Locate the cell with the specified text and output its (X, Y) center coordinate. 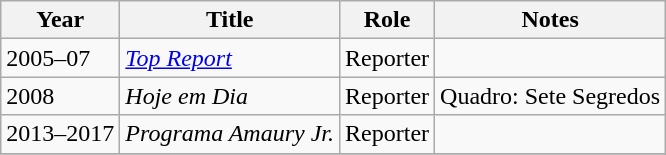
Notes (550, 20)
2008 (60, 96)
Quadro: Sete Segredos (550, 96)
Role (388, 20)
Programa Amaury Jr. (230, 134)
2013–2017 (60, 134)
Title (230, 20)
Top Report (230, 58)
Year (60, 20)
2005–07 (60, 58)
Hoje em Dia (230, 96)
